Identify which cell holds the provided text, then report its (X, Y) central coordinate. 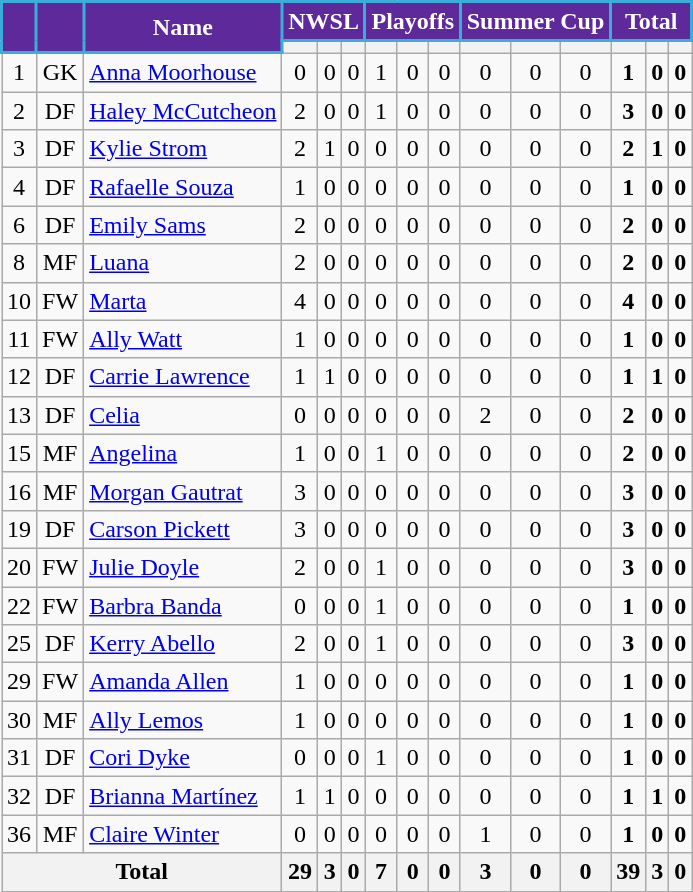
Kylie Strom (183, 149)
19 (20, 529)
Celia (183, 415)
Emily Sams (183, 225)
39 (628, 872)
11 (20, 339)
Marta (183, 301)
Claire Winter (183, 834)
Angelina (183, 453)
Ally Lemos (183, 720)
Morgan Gautrat (183, 491)
Cori Dyke (183, 758)
16 (20, 491)
Amanda Allen (183, 682)
Carson Pickett (183, 529)
36 (20, 834)
Julie Doyle (183, 567)
GK (60, 72)
NWSL (324, 22)
15 (20, 453)
Luana (183, 263)
Kerry Abello (183, 644)
12 (20, 377)
31 (20, 758)
13 (20, 415)
Haley McCutcheon (183, 111)
6 (20, 225)
10 (20, 301)
20 (20, 567)
Name (183, 28)
7 (381, 872)
25 (20, 644)
32 (20, 796)
Ally Watt (183, 339)
Rafaelle Souza (183, 187)
Barbra Banda (183, 605)
22 (20, 605)
Summer Cup (535, 22)
30 (20, 720)
Carrie Lawrence (183, 377)
8 (20, 263)
Playoffs (412, 22)
Anna Moorhouse (183, 72)
Brianna Martínez (183, 796)
